Provide the (x, y) coordinate of the cell's center where the given text is located.  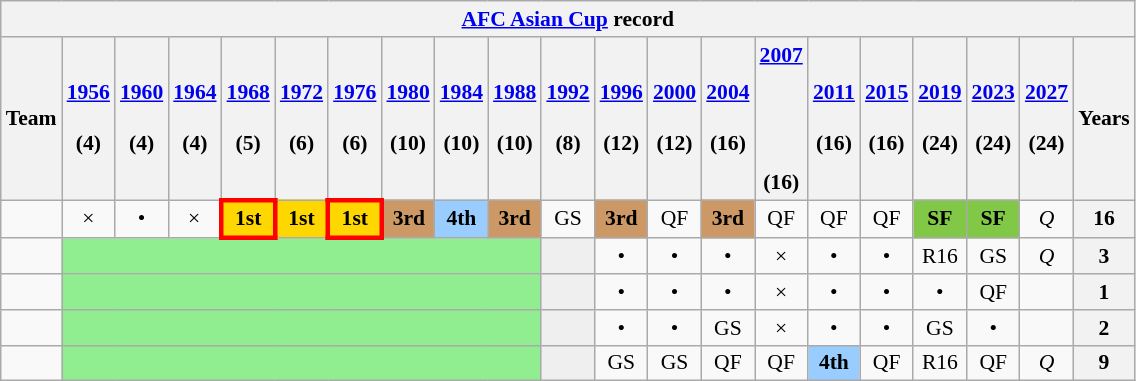
1976(6) (354, 118)
Team (32, 118)
2011(16) (834, 118)
2015(16) (886, 118)
2019(24) (940, 118)
1968(5) (248, 118)
1992(8) (568, 118)
2 (1104, 328)
1972(6) (302, 118)
Years (1104, 118)
2000(12) (674, 118)
1980(10) (408, 118)
9 (1104, 363)
1956(4) (88, 118)
1988(10) (514, 118)
2023(24) (994, 118)
1984(10) (462, 118)
1 (1104, 292)
1964(4) (194, 118)
2004(16) (728, 118)
16 (1104, 220)
1960(4) (142, 118)
1996(12) (622, 118)
AFC Asian Cup record (568, 19)
3 (1104, 257)
2027 (24) (1046, 118)
2007(16) (782, 118)
